Pinpoint the cell where the given text exists, returning its [X, Y] midpoint coordinate. 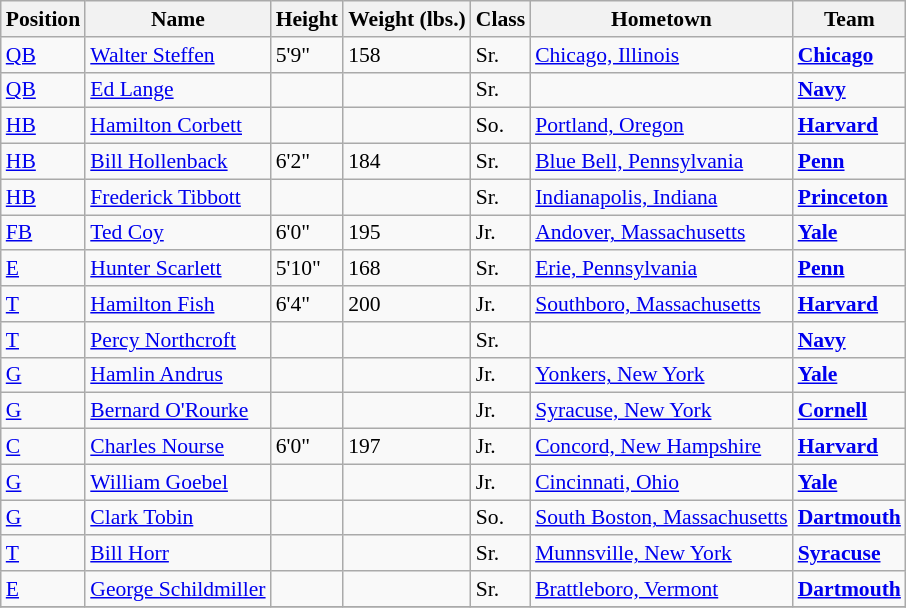
Bill Hollenback [178, 162]
Ted Coy [178, 233]
Chicago [850, 55]
Bernard O'Rourke [178, 411]
George Schildmiller [178, 589]
Hunter Scarlett [178, 269]
Hamlin Andrus [178, 375]
195 [407, 233]
Chicago, Illinois [662, 55]
C [43, 447]
Brattleboro, Vermont [662, 589]
Indianapolis, Indiana [662, 197]
Clark Tobin [178, 518]
6'4" [307, 304]
FB [43, 233]
Princeton [850, 197]
197 [407, 447]
Erie, Pennsylvania [662, 269]
Hamilton Corbett [178, 126]
Yonkers, New York [662, 375]
Syracuse [850, 554]
Class [500, 19]
Weight (lbs.) [407, 19]
Position [43, 19]
168 [407, 269]
5'10" [307, 269]
Hometown [662, 19]
Blue Bell, Pennsylvania [662, 162]
Munnsville, New York [662, 554]
Syracuse, New York [662, 411]
Ed Lange [178, 90]
South Boston, Massachusetts [662, 518]
Cincinnati, Ohio [662, 482]
5'9" [307, 55]
Andover, Massachusetts [662, 233]
Concord, New Hampshire [662, 447]
Percy Northcroft [178, 340]
184 [407, 162]
Hamilton Fish [178, 304]
William Goebel [178, 482]
Charles Nourse [178, 447]
6'2" [307, 162]
Bill Horr [178, 554]
Portland, Oregon [662, 126]
Height [307, 19]
200 [407, 304]
Cornell [850, 411]
Team [850, 19]
Southboro, Massachusetts [662, 304]
Walter Steffen [178, 55]
158 [407, 55]
Name [178, 19]
Frederick Tibbott [178, 197]
